Locate the cell with the specified text and output its [x, y] center coordinate. 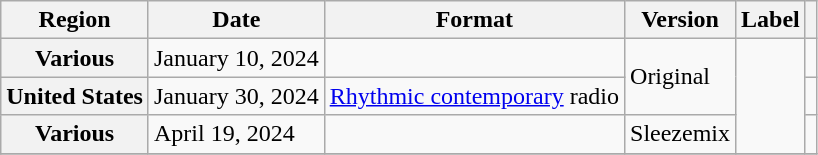
Date [236, 20]
Label [771, 20]
January 30, 2024 [236, 96]
Version [680, 20]
April 19, 2024 [236, 134]
January 10, 2024 [236, 58]
Format [474, 20]
Rhythmic contemporary radio [474, 96]
United States [75, 96]
Original [680, 77]
Region [75, 20]
Sleezemix [680, 134]
